Provide the [X, Y] coordinate of the cell's center where the given text is located.  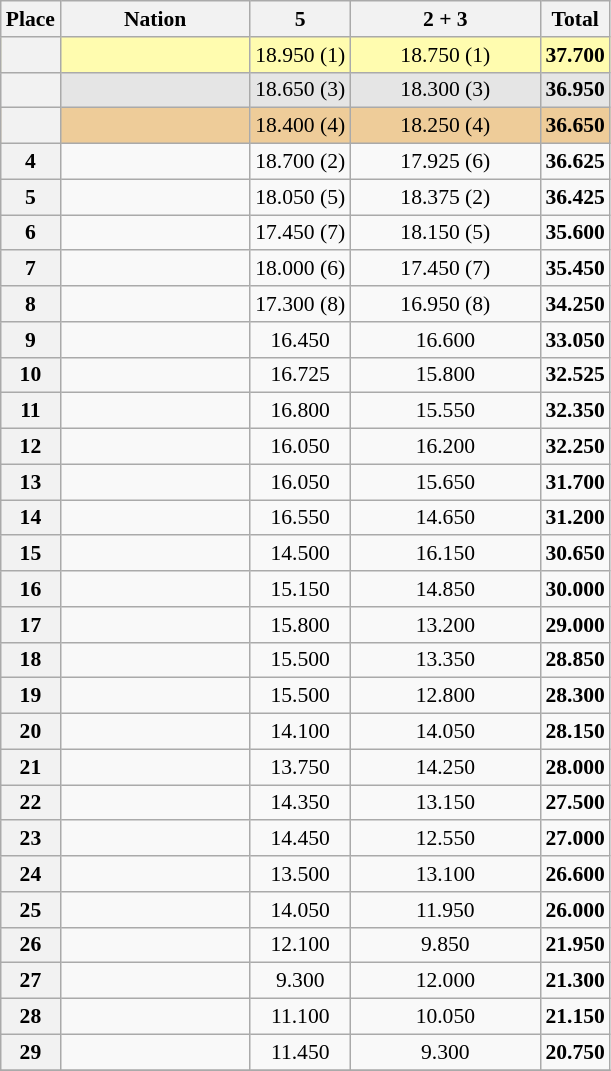
14.500 [300, 554]
18.950 (1) [300, 55]
36.950 [574, 90]
14.450 [300, 839]
30.000 [574, 589]
22 [30, 803]
18.050 (5) [300, 197]
36.425 [574, 197]
11.450 [300, 1052]
18.150 (5) [445, 233]
35.450 [574, 269]
16.800 [300, 411]
30.650 [574, 554]
16.725 [300, 375]
14.850 [445, 589]
14.100 [300, 732]
36.625 [574, 162]
18.300 (3) [445, 90]
18.000 (6) [300, 269]
8 [30, 304]
32.250 [574, 447]
18.375 (2) [445, 197]
27 [30, 981]
Nation [155, 19]
12.550 [445, 839]
12 [30, 447]
6 [30, 233]
14.650 [445, 518]
13.100 [445, 874]
12.800 [445, 696]
18 [30, 660]
34.250 [574, 304]
13.150 [445, 803]
15 [30, 554]
28 [30, 1017]
12.100 [300, 945]
13 [30, 482]
36.650 [574, 126]
21 [30, 767]
21.150 [574, 1017]
20.750 [574, 1052]
14.250 [445, 767]
9 [30, 340]
35.600 [574, 233]
14 [30, 518]
17.300 (8) [300, 304]
16.600 [445, 340]
13.350 [445, 660]
29 [30, 1052]
15.650 [445, 482]
33.050 [574, 340]
14.350 [300, 803]
28.150 [574, 732]
12.000 [445, 981]
18.650 (3) [300, 90]
28.850 [574, 660]
27.000 [574, 839]
2 + 3 [445, 19]
15.150 [300, 589]
27.500 [574, 803]
16 [30, 589]
31.700 [574, 482]
31.200 [574, 518]
21.300 [574, 981]
26.000 [574, 910]
13.200 [445, 625]
28.000 [574, 767]
19 [30, 696]
26.600 [574, 874]
16.950 (8) [445, 304]
16.550 [300, 518]
26 [30, 945]
29.000 [574, 625]
10 [30, 375]
16.150 [445, 554]
28.300 [574, 696]
7 [30, 269]
23 [30, 839]
37.700 [574, 55]
16.450 [300, 340]
13.500 [300, 874]
18.400 (4) [300, 126]
18.250 (4) [445, 126]
20 [30, 732]
21.950 [574, 945]
32.525 [574, 375]
11 [30, 411]
17.925 (6) [445, 162]
16.200 [445, 447]
13.750 [300, 767]
18.750 (1) [445, 55]
11.100 [300, 1017]
11.950 [445, 910]
24 [30, 874]
17 [30, 625]
9.850 [445, 945]
18.700 (2) [300, 162]
4 [30, 162]
32.350 [574, 411]
10.050 [445, 1017]
25 [30, 910]
Total [574, 19]
Place [30, 19]
15.550 [445, 411]
